Capture the cell that displays the provided text and extract its (x, y) central coordinate. 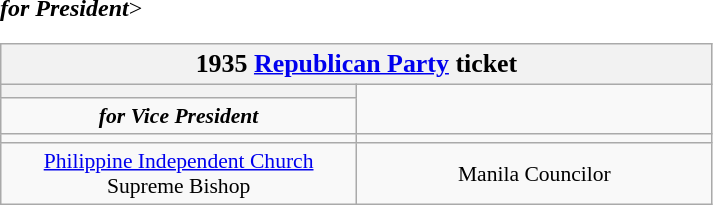
for Vice President (179, 116)
Philippine Independent Church Supreme Bishop (179, 174)
1935 Republican Party ticket (356, 64)
Manila Councilor (534, 174)
